Identify which cell holds the provided text, then report its (X, Y) central coordinate. 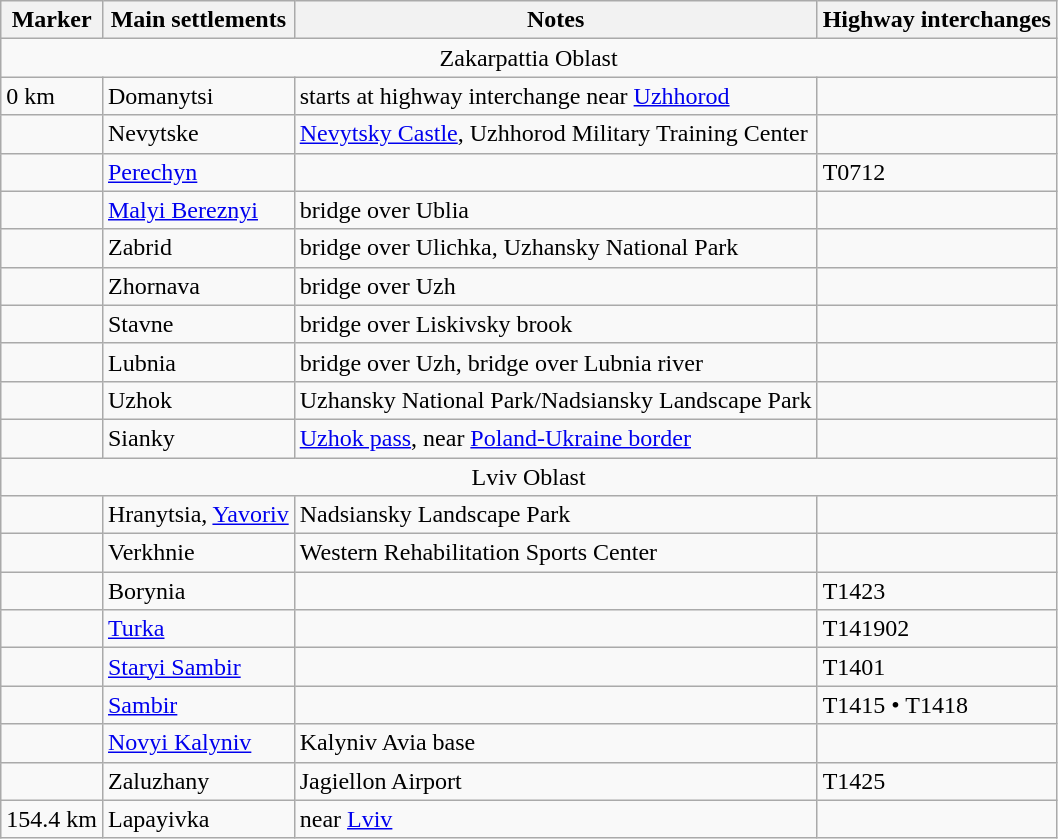
Perechyn (198, 172)
T1425 (936, 781)
bridge over Liskivsky brook (556, 324)
Uzhok pass, near Poland-Ukraine border (556, 438)
Stavne (198, 324)
Zakarpattia Oblast (529, 58)
Domanytsi (198, 96)
Nevytsky Castle, Uzhhorod Military Training Center (556, 134)
T1423 (936, 591)
bridge over Uzh (556, 286)
Kalyniv Avia base (556, 743)
near Lviv (556, 819)
Staryi Sambir (198, 667)
Hranytsia, Yavoriv (198, 515)
Uzhansky National Park/Nadsiansky Landscape Park (556, 400)
bridge over Uzh, bridge over Lubnia river (556, 362)
Highway interchanges (936, 20)
Nadsiansky Landscape Park (556, 515)
0 km (52, 96)
154.4 km (52, 819)
Sambir (198, 705)
Western Rehabilitation Sports Center (556, 553)
Lapayivka (198, 819)
T0712 (936, 172)
Turka (198, 629)
Lubnia (198, 362)
Novyi Kalyniv (198, 743)
Borynia (198, 591)
T141902 (936, 629)
Main settlements (198, 20)
Zaluzhany (198, 781)
Malyi Bereznyi (198, 210)
bridge over Ulichka, Uzhansky National Park (556, 248)
Nevytske (198, 134)
Notes (556, 20)
starts at highway interchange near Uzhhorod (556, 96)
bridge over Ublia (556, 210)
Lviv Oblast (529, 477)
T1401 (936, 667)
T1415 • T1418 (936, 705)
Verkhnie (198, 553)
Marker (52, 20)
Jagiellon Airport (556, 781)
Sianky (198, 438)
Zhornava (198, 286)
Uzhok (198, 400)
Zabrid (198, 248)
